Output the [x, y] coordinate of the center of the cell containing the given text.  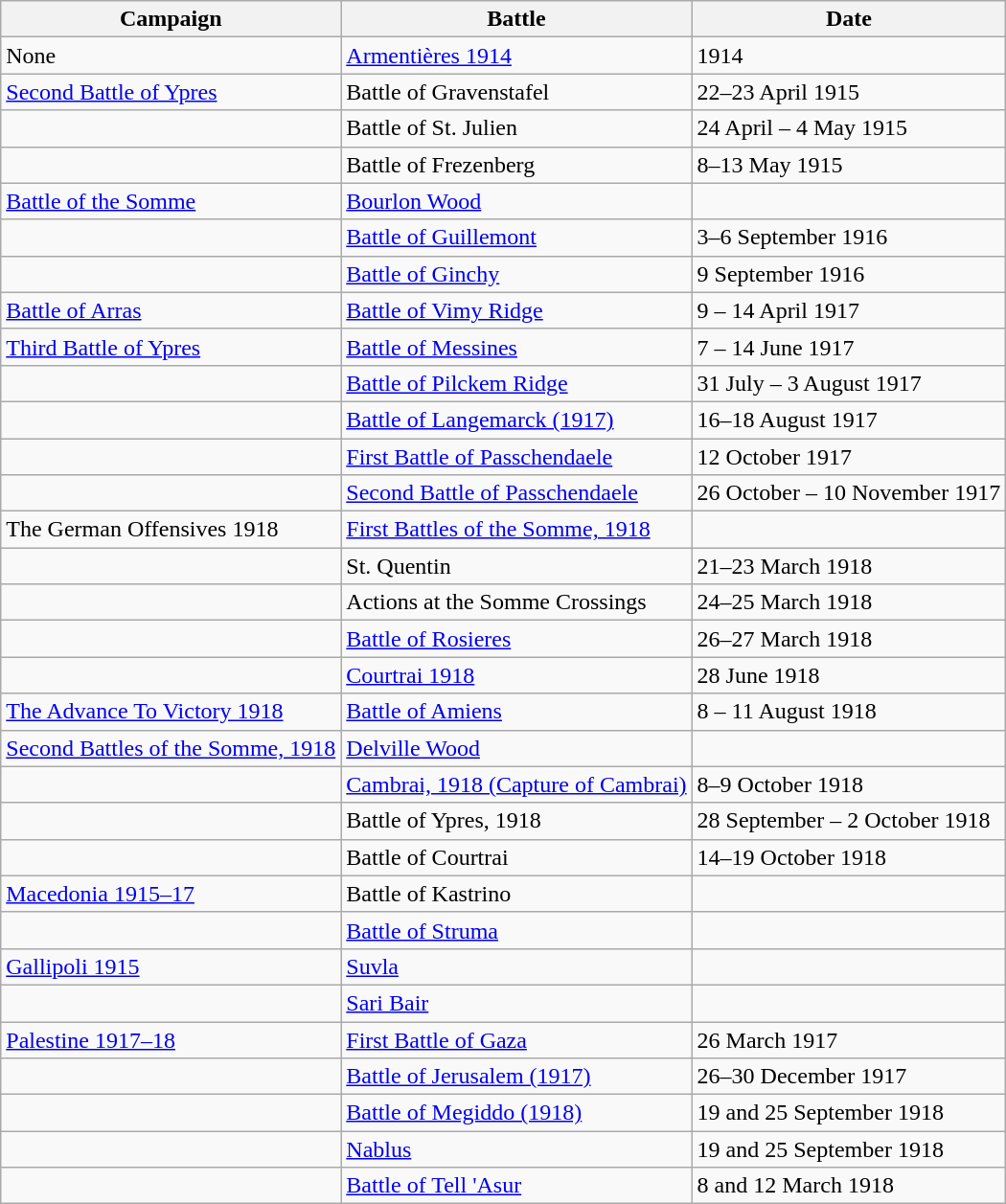
Second Battles of the Somme, 1918 [171, 748]
Armentières 1914 [516, 56]
22–23 April 1915 [849, 92]
Battle of St. Julien [516, 128]
Battle of the Somme [171, 201]
24–25 March 1918 [849, 602]
Battle of Courtrai [516, 857]
Battle [516, 19]
8 and 12 March 1918 [849, 1186]
Battle of Ginchy [516, 274]
Battle of Arras [171, 310]
Gallipoli 1915 [171, 966]
First Battle of Gaza [516, 1039]
16–18 August 1917 [849, 420]
Battle of Vimy Ridge [516, 310]
Battle of Jerusalem (1917) [516, 1077]
Palestine 1917–18 [171, 1039]
31 July – 3 August 1917 [849, 383]
28 September – 2 October 1918 [849, 821]
12 October 1917 [849, 457]
Suvla [516, 966]
9 – 14 April 1917 [849, 310]
8–13 May 1915 [849, 165]
Battle of Rosieres [516, 639]
26–30 December 1917 [849, 1077]
Battle of Amiens [516, 712]
Battle of Ypres, 1918 [516, 821]
Battle of Kastrino [516, 894]
14–19 October 1918 [849, 857]
Sari Bair [516, 1003]
Macedonia 1915–17 [171, 894]
Nablus [516, 1149]
Battle of Tell 'Asur [516, 1186]
Second Battle of Ypres [171, 92]
First Battles of the Somme, 1918 [516, 530]
Battle of Messines [516, 347]
None [171, 56]
Second Battle of Passchendaele [516, 493]
Campaign [171, 19]
Actions at the Somme Crossings [516, 602]
Courtrai 1918 [516, 675]
21–23 March 1918 [849, 566]
First Battle of Passchendaele [516, 457]
24 April – 4 May 1915 [849, 128]
St. Quentin [516, 566]
3–6 September 1916 [849, 238]
The Advance To Victory 1918 [171, 712]
Battle of Pilckem Ridge [516, 383]
Bourlon Wood [516, 201]
The German Offensives 1918 [171, 530]
Battle of Megiddo (1918) [516, 1113]
Battle of Gravenstafel [516, 92]
26–27 March 1918 [849, 639]
Battle of Guillemont [516, 238]
Battle of Langemarck (1917) [516, 420]
Battle of Struma [516, 930]
Cambrai, 1918 (Capture of Cambrai) [516, 784]
Date [849, 19]
8 – 11 August 1918 [849, 712]
9 September 1916 [849, 274]
28 June 1918 [849, 675]
26 March 1917 [849, 1039]
Delville Wood [516, 748]
8–9 October 1918 [849, 784]
7 – 14 June 1917 [849, 347]
26 October – 10 November 1917 [849, 493]
Battle of Frezenberg [516, 165]
Third Battle of Ypres [171, 347]
1914 [849, 56]
